Extract the (X, Y) coordinate from the center of the cell holding the provided text.  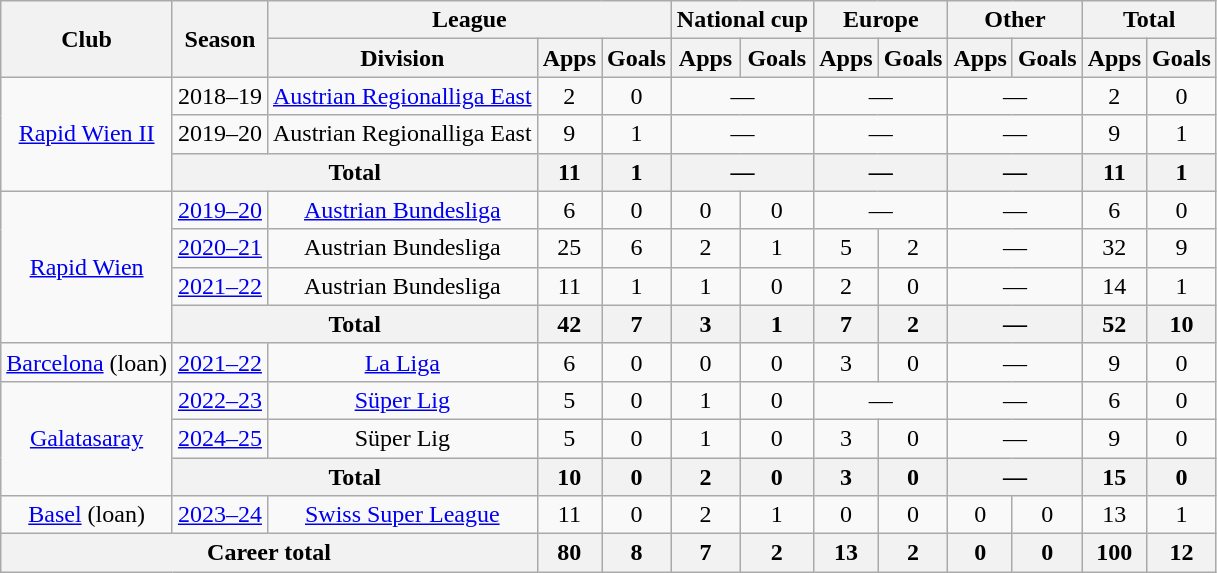
8 (637, 553)
42 (569, 324)
Swiss Super League (402, 515)
80 (569, 553)
2024–25 (220, 438)
Rapid Wien II (87, 134)
100 (1114, 553)
Season (220, 39)
32 (1114, 248)
12 (1182, 553)
52 (1114, 324)
25 (569, 248)
National cup (742, 20)
Barcelona (loan) (87, 362)
Rapid Wien (87, 267)
Division (402, 58)
League (469, 20)
14 (1114, 286)
Europe (881, 20)
Other (1015, 20)
2018–19 (220, 96)
2023–24 (220, 515)
2020–21 (220, 248)
Club (87, 39)
2022–23 (220, 400)
Galatasaray (87, 438)
Career total (269, 553)
La Liga (402, 362)
15 (1114, 477)
Basel (loan) (87, 515)
